Provide the (x, y) coordinate of the cell's center where the given text is located.  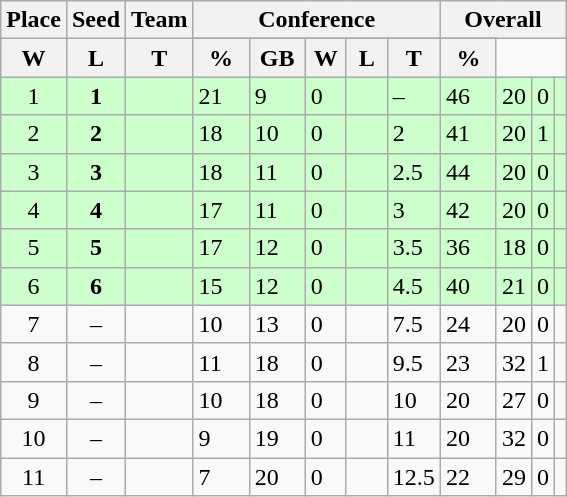
9.5 (414, 362)
7.5 (414, 324)
3.5 (414, 248)
24 (468, 324)
27 (514, 400)
Place (34, 20)
29 (514, 477)
Seed (96, 20)
46 (468, 96)
36 (468, 248)
Overall (502, 20)
4.5 (414, 286)
13 (277, 324)
8 (34, 362)
2.5 (414, 172)
12.5 (414, 477)
40 (468, 286)
19 (277, 438)
44 (468, 172)
23 (468, 362)
GB (277, 58)
15 (221, 286)
Conference (316, 20)
42 (468, 210)
22 (468, 477)
41 (468, 134)
Team (160, 20)
